Scan for the cell matching the given text and deliver its [X, Y] coordinate at center. 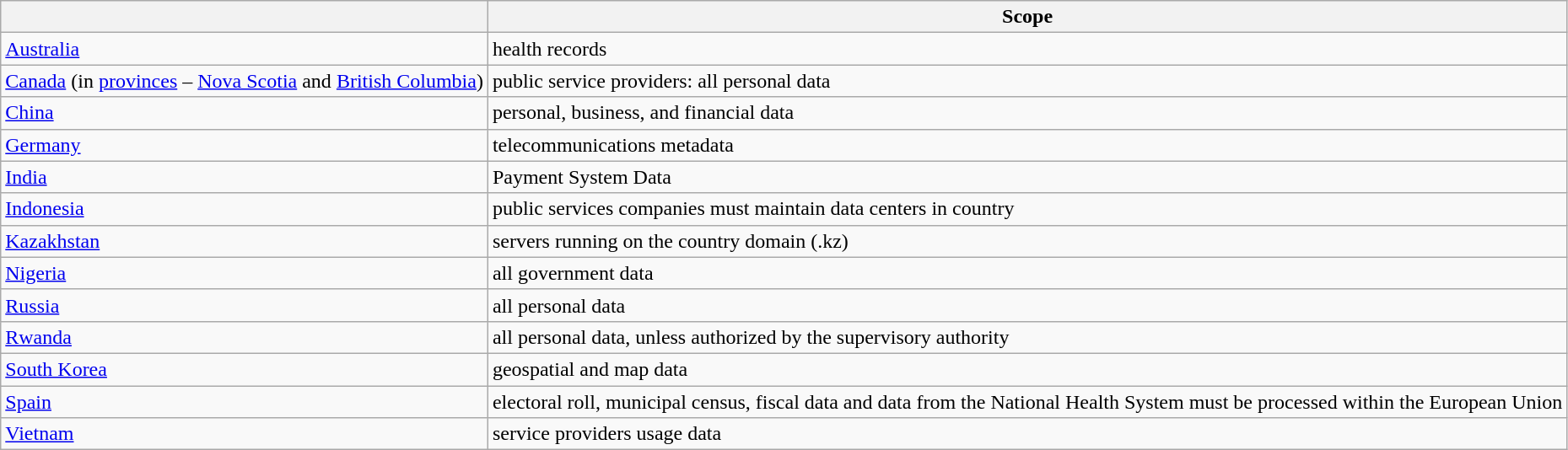
Spain [245, 402]
South Korea [245, 369]
India [245, 177]
Canada (in provinces – Nova Scotia and British Columbia) [245, 81]
Nigeria [245, 273]
Germany [245, 145]
Kazakhstan [245, 241]
servers running on the country domain (.kz) [1027, 241]
Scope [1027, 17]
public services companies must maintain data centers in country [1027, 209]
service providers usage data [1027, 434]
Rwanda [245, 337]
telecommunications metadata [1027, 145]
Payment System Data [1027, 177]
Indonesia [245, 209]
electoral roll, municipal census, fiscal data and data from the National Health System must be processed within the European Union [1027, 402]
Australia [245, 49]
China [245, 113]
personal, business, and financial data [1027, 113]
all personal data [1027, 305]
Russia [245, 305]
all personal data, unless authorized by the supervisory authority [1027, 337]
health records [1027, 49]
all government data [1027, 273]
Vietnam [245, 434]
public service providers: all personal data [1027, 81]
geospatial and map data [1027, 369]
